Output the [x, y] coordinate of the center of the cell containing the given text.  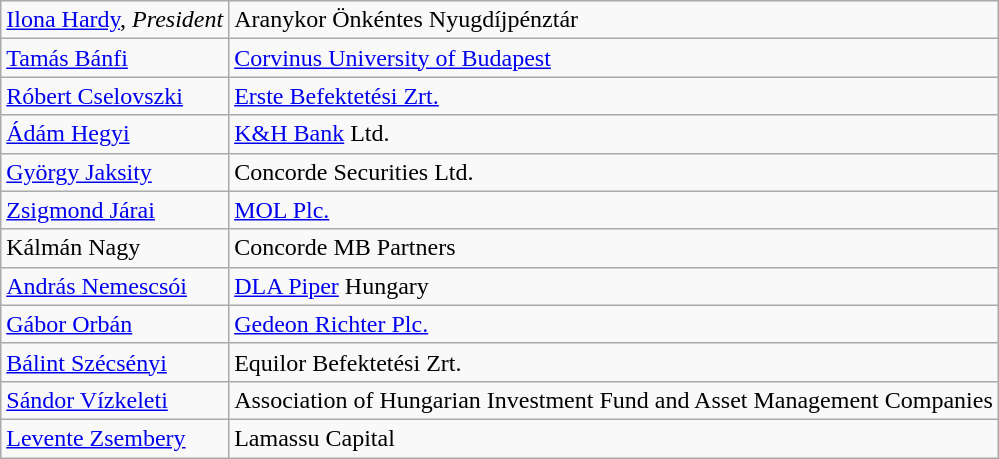
Corvinus University of Budapest [614, 58]
Sándor Vízkeleti [115, 400]
Aranykor Önkéntes Nyugdíjpénztár [614, 20]
Ilona Hardy, President [115, 20]
Ádám Hegyi [115, 134]
Zsigmond Járai [115, 210]
MOL Plc. [614, 210]
Concorde MB Partners [614, 248]
Concorde Securities Ltd. [614, 172]
György Jaksity [115, 172]
Lamassu Capital [614, 438]
Tamás Bánfi [115, 58]
Róbert Cselovszki [115, 96]
Association of Hungarian Investment Fund and Asset Management Companies [614, 400]
Gábor Orbán [115, 324]
Erste Befektetési Zrt. [614, 96]
Equilor Befektetési Zrt. [614, 362]
Gedeon Richter Plc. [614, 324]
DLA Piper Hungary [614, 286]
András Nemescsói [115, 286]
Bálint Szécsényi [115, 362]
Kálmán Nagy [115, 248]
Levente Zsembery [115, 438]
K&H Bank Ltd. [614, 134]
